Scan for the cell matching the given text and deliver its (x, y) coordinate at center. 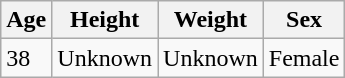
Sex (304, 20)
Age (26, 20)
38 (26, 58)
Weight (211, 20)
Female (304, 58)
Height (105, 20)
